Determine the (x, y) coordinate at the center of the cell enclosing the given text.  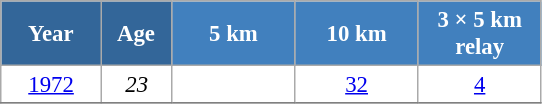
32 (356, 85)
3 × 5 km relay (480, 34)
4 (480, 85)
Age (136, 34)
10 km (356, 34)
Year (52, 34)
5 km (234, 34)
1972 (52, 85)
23 (136, 85)
